Scan for the cell matching the given text and deliver its [X, Y] coordinate at center. 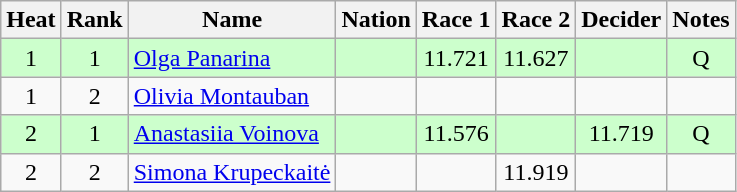
Olga Panarina [232, 58]
Decider [622, 20]
Race 2 [536, 20]
Rank [94, 20]
11.719 [622, 134]
11.721 [456, 58]
Anastasiia Voinova [232, 134]
Name [232, 20]
11.919 [536, 172]
11.627 [536, 58]
Nation [376, 20]
Simona Krupeckaitė [232, 172]
Olivia Montauban [232, 96]
Notes [701, 20]
11.576 [456, 134]
Race 1 [456, 20]
Heat [31, 20]
